Identify which cell holds the provided text, then report its [x, y] central coordinate. 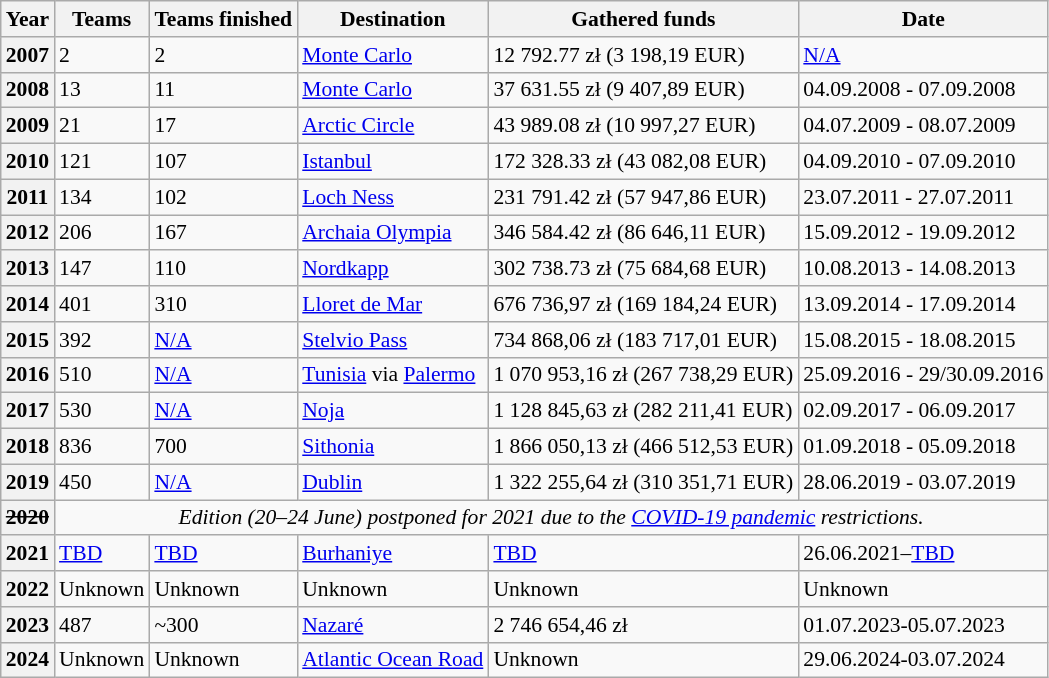
Year [28, 19]
29.06.2024-03.07.2024 [923, 660]
Atlantic Ocean Road [392, 660]
13.09.2014 - 17.09.2014 [923, 304]
734 868,06 zł (183 717,01 EUR) [643, 340]
2013 [28, 269]
25.09.2016 - 29/30.09.2016 [923, 375]
2020 [28, 518]
04.09.2008 - 07.09.2008 [923, 90]
Teams finished [223, 19]
Dublin [392, 482]
2021 [28, 554]
2 746 654,46 zł [643, 625]
2018 [28, 447]
Date [923, 19]
15.08.2015 - 18.08.2015 [923, 340]
~300 [223, 625]
37 631.55 zł (9 407,89 EUR) [643, 90]
Destination [392, 19]
2022 [28, 589]
2024 [28, 660]
2017 [28, 411]
Noja [392, 411]
134 [102, 197]
2011 [28, 197]
107 [223, 162]
Teams [102, 19]
26.06.2021–TBD [923, 554]
01.09.2018 - 05.09.2018 [923, 447]
2009 [28, 126]
487 [102, 625]
172 328.33 zł (43 082,08 EUR) [643, 162]
1 128 845,63 zł (282 211,41 EUR) [643, 411]
530 [102, 411]
401 [102, 304]
510 [102, 375]
Nazaré [392, 625]
Gathered funds [643, 19]
302 738.73 zł (75 684,68 EUR) [643, 269]
121 [102, 162]
Burhaniye [392, 554]
10.08.2013 - 14.08.2013 [923, 269]
147 [102, 269]
12 792.77 zł (3 198,19 EUR) [643, 55]
310 [223, 304]
11 [223, 90]
836 [102, 447]
Lloret de Mar [392, 304]
346 584.42 zł (86 646,11 EUR) [643, 233]
2016 [28, 375]
1 866 050,13 zł (466 512,53 EUR) [643, 447]
04.07.2009 - 08.07.2009 [923, 126]
Tunisia via Palermo [392, 375]
13 [102, 90]
2010 [28, 162]
43 989.08 zł (10 997,27 EUR) [643, 126]
Arctic Circle [392, 126]
2019 [28, 482]
392 [102, 340]
04.09.2010 - 07.09.2010 [923, 162]
Sithonia [392, 447]
2014 [28, 304]
2015 [28, 340]
1 322 255,64 zł (310 351,71 EUR) [643, 482]
28.06.2019 - 03.07.2019 [923, 482]
Edition (20–24 June) postponed for 2021 due to the COVID-19 pandemic restrictions. [551, 518]
17 [223, 126]
Archaia Olympia [392, 233]
231 791.42 zł (57 947,86 EUR) [643, 197]
167 [223, 233]
1 070 953,16 zł (267 738,29 EUR) [643, 375]
Loch Ness [392, 197]
23.07.2011 - 27.07.2011 [923, 197]
102 [223, 197]
676 736,97 zł (169 184,24 EUR) [643, 304]
2008 [28, 90]
Istanbul [392, 162]
206 [102, 233]
02.09.2017 - 06.09.2017 [923, 411]
700 [223, 447]
110 [223, 269]
Stelvio Pass [392, 340]
450 [102, 482]
2007 [28, 55]
15.09.2012 - 19.09.2012 [923, 233]
01.07.2023-05.07.2023 [923, 625]
Nordkapp [392, 269]
2023 [28, 625]
2012 [28, 233]
21 [102, 126]
